Capture the cell that displays the provided text and extract its (x, y) central coordinate. 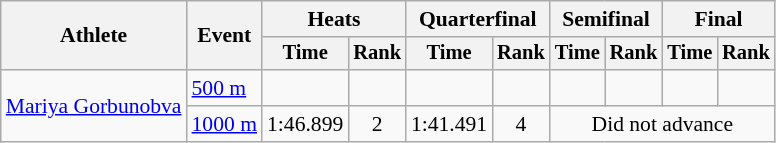
Did not advance (662, 124)
Final (718, 19)
Semifinal (606, 19)
2 (377, 124)
1:41.491 (449, 124)
500 m (224, 88)
Heats (334, 19)
Mariya Gorbunobva (94, 106)
4 (521, 124)
Quarterfinal (478, 19)
1:46.899 (305, 124)
Event (224, 36)
1000 m (224, 124)
Athlete (94, 36)
